Provide the (x, y) coordinate of the cell's center where the given text is located.  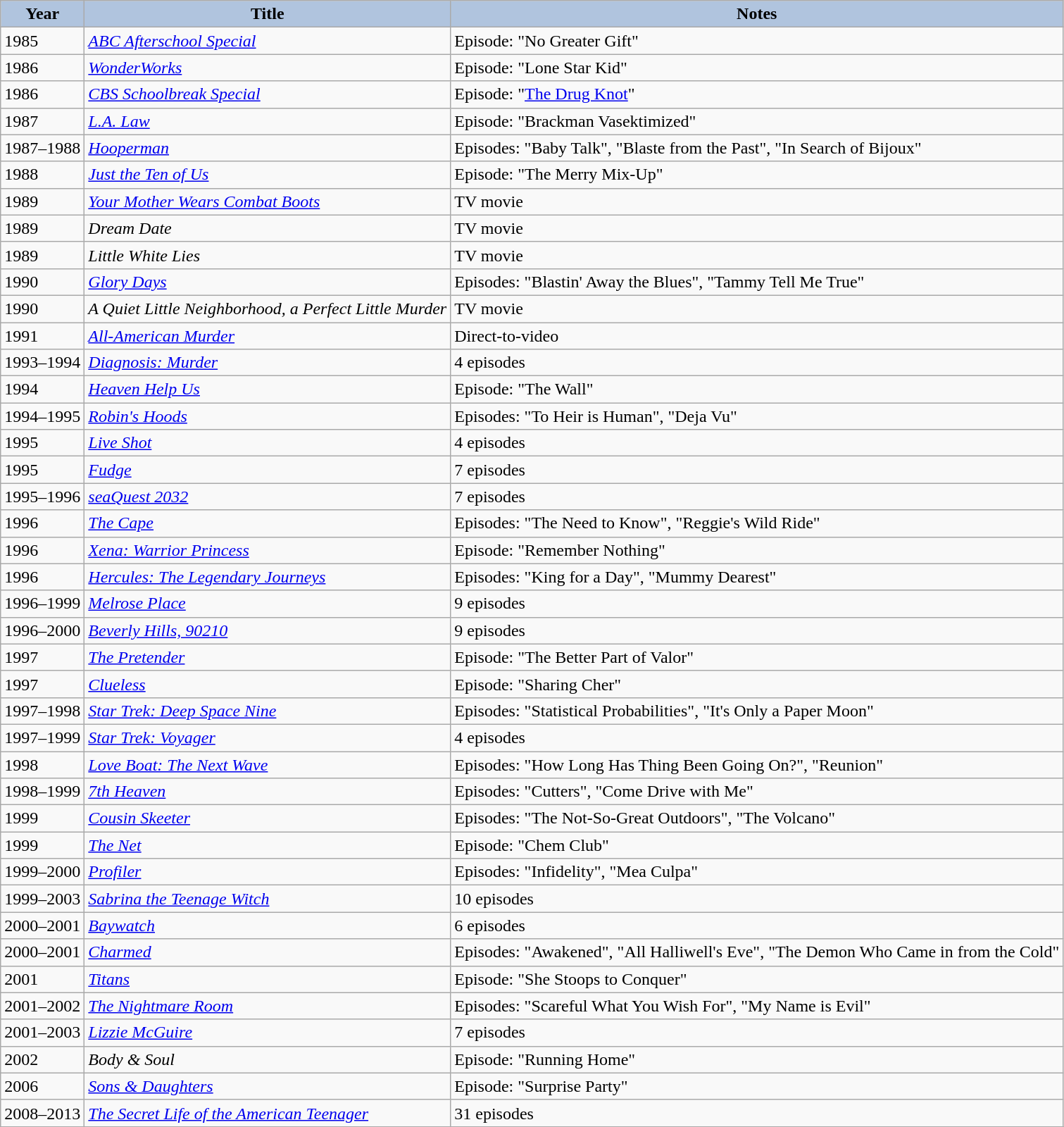
The Pretender (268, 657)
WonderWorks (268, 68)
1998–1999 (42, 792)
Episode: "The Wall" (757, 390)
1985 (42, 41)
1991 (42, 336)
7th Heaven (268, 792)
seaQuest 2032 (268, 497)
1997–1999 (42, 737)
Heaven Help Us (268, 390)
Episode: "Brackman Vasektimized" (757, 121)
1994 (42, 390)
Episodes: "Statistical Probabilities", "It's Only a Paper Moon" (757, 711)
Love Boat: The Next Wave (268, 764)
2002 (42, 1059)
All-American Murder (268, 336)
Live Shot (268, 443)
1994–1995 (42, 416)
Episodes: "How Long Has Thing Been Going On?", "Reunion" (757, 764)
CBS Schoolbreak Special (268, 94)
The Net (268, 845)
Hooperman (268, 148)
ABC Afterschool Special (268, 41)
Hercules: The Legendary Journeys (268, 577)
2001–2003 (42, 1033)
Episodes: "Awakened", "All Halliwell's Eve", "The Demon Who Came in from the Cold" (757, 952)
Episode: "She Stoops to Conquer" (757, 979)
Clueless (268, 684)
Lizzie McGuire (268, 1033)
Robin's Hoods (268, 416)
Title (268, 14)
10 episodes (757, 899)
Episode: "Remember Nothing" (757, 550)
6 episodes (757, 926)
Dream Date (268, 228)
1987 (42, 121)
Fudge (268, 470)
Episode: "Surprise Party" (757, 1086)
2001 (42, 979)
Beverly Hills, 90210 (268, 630)
Episodes: "Baby Talk", "Blaste from the Past", "In Search of Bijoux" (757, 148)
Episode: "The Better Part of Valor" (757, 657)
Titans (268, 979)
Episodes: "The Need to Know", "Reggie's Wild Ride" (757, 523)
Episodes: "King for a Day", "Mummy Dearest" (757, 577)
Star Trek: Voyager (268, 737)
Your Mother Wears Combat Boots (268, 201)
Profiler (268, 872)
1988 (42, 175)
Star Trek: Deep Space Nine (268, 711)
1995–1996 (42, 497)
Just the Ten of Us (268, 175)
A Quiet Little Neighborhood, a Perfect Little Murder (268, 309)
1993–1994 (42, 363)
Episodes: "The Not-So-Great Outdoors", "The Volcano" (757, 818)
1987–1988 (42, 148)
1996–1999 (42, 604)
Episode: "Chem Club" (757, 845)
Cousin Skeeter (268, 818)
1998 (42, 764)
2008–2013 (42, 1113)
Episodes: "Cutters", "Come Drive with Me" (757, 792)
31 episodes (757, 1113)
The Cape (268, 523)
1996–2000 (42, 630)
Year (42, 14)
Xena: Warrior Princess (268, 550)
L.A. Law (268, 121)
Episodes: "Scareful What You Wish For", "My Name is Evil" (757, 1006)
1997–1998 (42, 711)
Direct-to-video (757, 336)
The Secret Life of the American Teenager (268, 1113)
Little White Lies (268, 255)
1999–2003 (42, 899)
Episodes: "Blastin' Away the Blues", "Tammy Tell Me True" (757, 282)
Sons & Daughters (268, 1086)
Episode: "The Merry Mix-Up" (757, 175)
Sabrina the Teenage Witch (268, 899)
Episodes: "To Heir is Human", "Deja Vu" (757, 416)
Diagnosis: Murder (268, 363)
Episode: "Running Home" (757, 1059)
2001–2002 (42, 1006)
Baywatch (268, 926)
Episodes: "Infidelity", "Mea Culpa" (757, 872)
Episode: "No Greater Gift" (757, 41)
Notes (757, 14)
Episode: "Lone Star Kid" (757, 68)
Episode: "The Drug Knot" (757, 94)
Melrose Place (268, 604)
Episode: "Sharing Cher" (757, 684)
Body & Soul (268, 1059)
1999–2000 (42, 872)
Glory Days (268, 282)
2006 (42, 1086)
The Nightmare Room (268, 1006)
Charmed (268, 952)
